Provide the [x, y] coordinate of the cell's center where the given text is located.  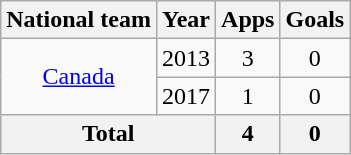
Goals [315, 20]
Year [186, 20]
Total [108, 134]
Canada [79, 77]
2013 [186, 58]
Apps [248, 20]
3 [248, 58]
2017 [186, 96]
National team [79, 20]
4 [248, 134]
1 [248, 96]
